Pinpoint the cell where the given text exists, returning its [x, y] midpoint coordinate. 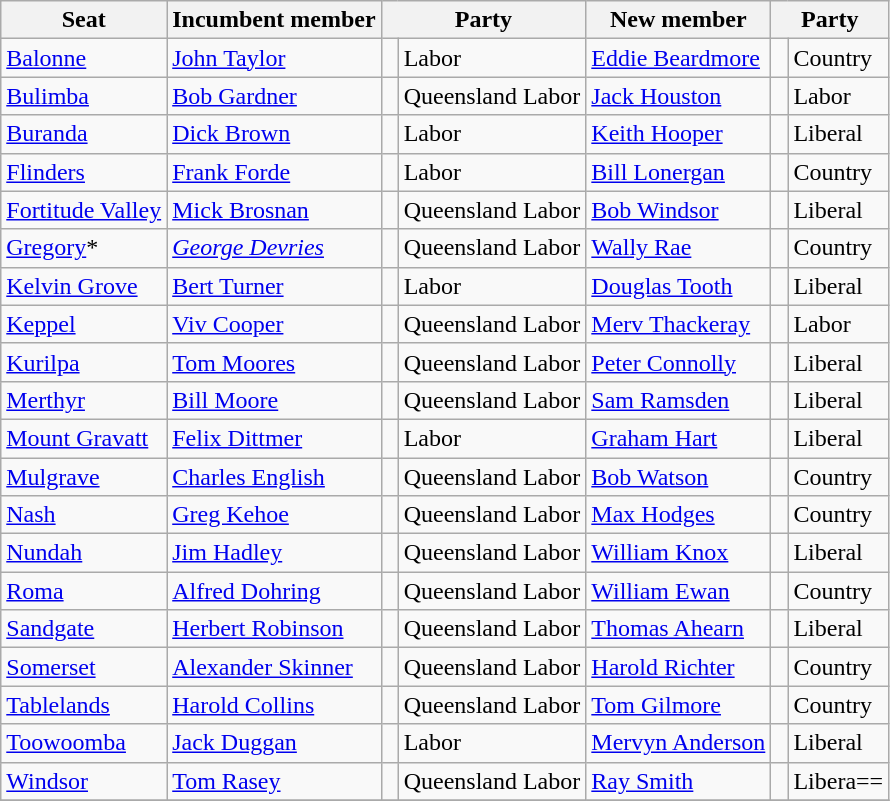
Jack Duggan [274, 743]
Alfred Dohring [274, 591]
Tom Rasey [274, 781]
Gregory* [84, 248]
Douglas Tooth [678, 286]
Charles English [274, 477]
Nash [84, 515]
Bill Moore [274, 400]
Keppel [84, 324]
Merv Thackeray [678, 324]
George Devries [274, 248]
Bob Windsor [678, 210]
Harold Collins [274, 705]
Flinders [84, 172]
Jack Houston [678, 96]
Bill Lonergan [678, 172]
Herbert Robinson [274, 629]
Roma [84, 591]
Tom Gilmore [678, 705]
Nundah [84, 553]
Eddie Beardmore [678, 58]
Keith Hooper [678, 134]
Wally Rae [678, 248]
Somerset [84, 667]
Bob Watson [678, 477]
New member [678, 20]
Harold Richter [678, 667]
Incumbent member [274, 20]
Toowoomba [84, 743]
Thomas Ahearn [678, 629]
Ray Smith [678, 781]
Sam Ramsden [678, 400]
Mount Gravatt [84, 438]
Kurilpa [84, 362]
Alexander Skinner [274, 667]
Viv Cooper [274, 324]
Sandgate [84, 629]
Balonne [84, 58]
Graham Hart [678, 438]
Mervyn Anderson [678, 743]
Kelvin Grove [84, 286]
Greg Kehoe [274, 515]
Max Hodges [678, 515]
Tom Moores [274, 362]
Mulgrave [84, 477]
Fortitude Valley [84, 210]
Felix Dittmer [274, 438]
Dick Brown [274, 134]
Tablelands [84, 705]
Buranda [84, 134]
William Ewan [678, 591]
Bob Gardner [274, 96]
Bert Turner [274, 286]
Mick Brosnan [274, 210]
Peter Connolly [678, 362]
Libera== [838, 781]
Frank Forde [274, 172]
Bulimba [84, 96]
Seat [84, 20]
Jim Hadley [274, 553]
Merthyr [84, 400]
Windsor [84, 781]
William Knox [678, 553]
John Taylor [274, 58]
